From the cell containing the given text, extract its center point as (X, Y) coordinate. 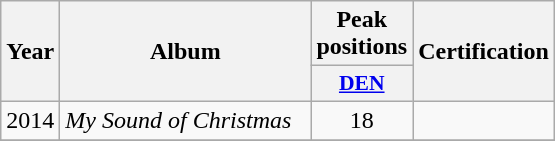
Certification (484, 52)
DEN (362, 84)
2014 (30, 120)
Year (30, 52)
18 (362, 120)
My Sound of Christmas (186, 120)
Album (186, 52)
Peak positions (362, 34)
